Locate the cell with the specified text and output its (x, y) center coordinate. 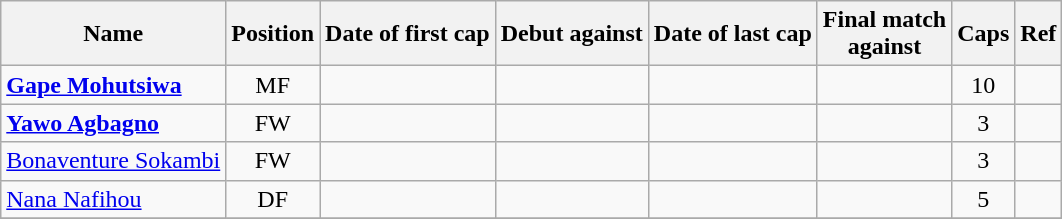
Gape Mohutsiwa (114, 85)
Final matchagainst (884, 34)
Nana Nafihou (114, 199)
DF (273, 199)
5 (984, 199)
Position (273, 34)
Date of first cap (408, 34)
Ref (1038, 34)
10 (984, 85)
Yawo Agbagno (114, 123)
Bonaventure Sokambi (114, 161)
Debut against (572, 34)
Caps (984, 34)
MF (273, 85)
Date of last cap (732, 34)
Name (114, 34)
